From the cell containing the given text, extract its center point as (X, Y) coordinate. 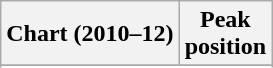
Chart (2010–12) (90, 34)
Peakposition (225, 34)
